Find where the given text appears and provide that cell's center as [x, y] coordinate. 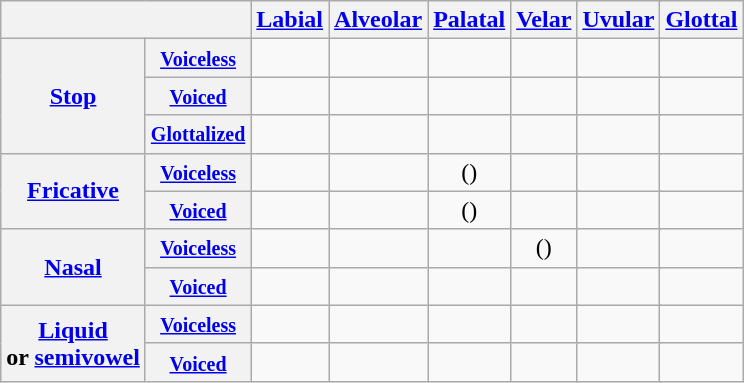
Uvular [618, 20]
Labial [290, 20]
Stop [74, 96]
Glottal [702, 20]
Liquidor semivowel [74, 343]
Nasal [74, 267]
Palatal [470, 20]
Fricative [74, 191]
Alveolar [378, 20]
Glottalized [198, 134]
Velar [544, 20]
